Scan for the cell matching the given text and deliver its [X, Y] coordinate at center. 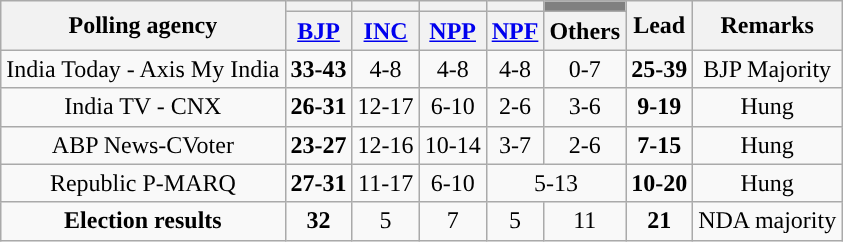
7 [452, 221]
12-16 [386, 145]
12-17 [386, 107]
25-39 [660, 69]
3-6 [585, 107]
NPF [515, 31]
Others [585, 31]
0-7 [585, 69]
5-13 [556, 183]
Polling agency [143, 26]
7-15 [660, 145]
India Today - Axis My India [143, 69]
11-17 [386, 183]
ABP News-CVoter [143, 145]
10-20 [660, 183]
NPP [452, 31]
32 [318, 221]
21 [660, 221]
3-7 [515, 145]
11 [585, 221]
23-27 [318, 145]
33-43 [318, 69]
10-14 [452, 145]
Lead [660, 26]
9-19 [660, 107]
Election results [143, 221]
BJP Majority [768, 69]
NDA majority [768, 221]
26-31 [318, 107]
Republic P-MARQ [143, 183]
INC [386, 31]
Remarks [768, 26]
BJP [318, 31]
India TV - CNX [143, 107]
27-31 [318, 183]
